Locate the cell with the specified text and output its [x, y] center coordinate. 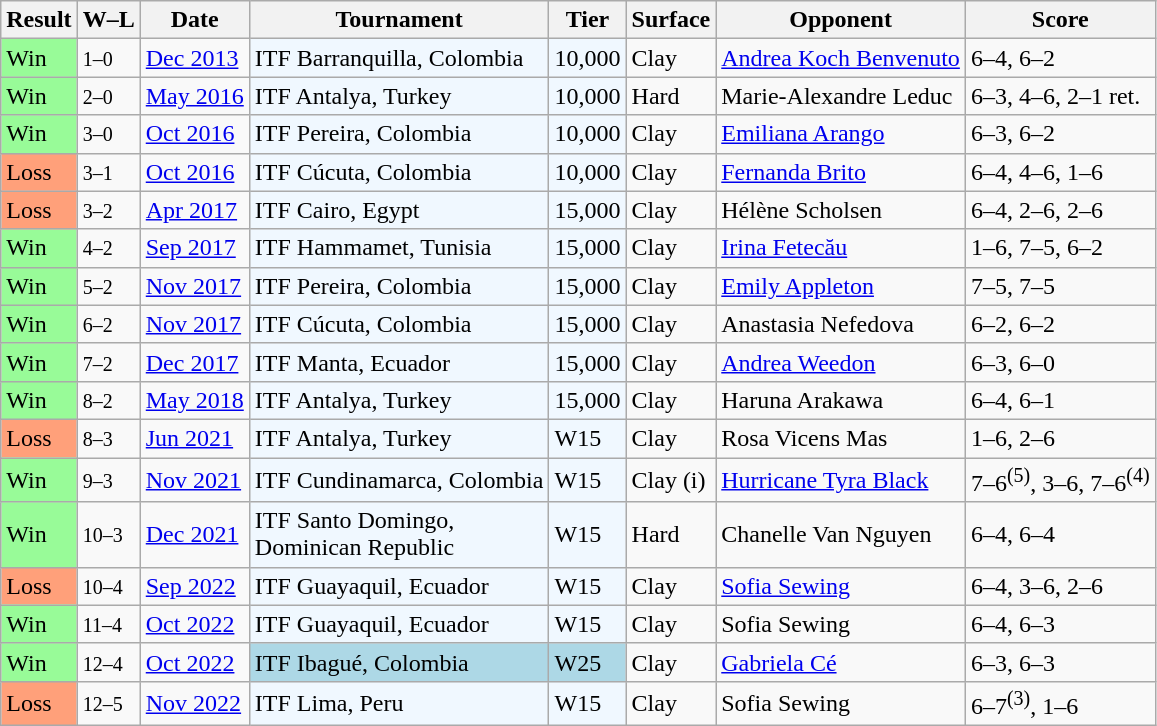
3–0 [108, 134]
10–4 [108, 586]
Gabriela Cé [841, 662]
4–2 [108, 248]
6–4, 6–4 [1060, 534]
W25 [588, 662]
12–5 [108, 704]
1–0 [108, 58]
Dec 2013 [194, 58]
ITF Santo Domingo, Dominican Republic [399, 534]
8–2 [108, 400]
10–3 [108, 534]
6–7(3), 1–6 [1060, 704]
6–3, 6–3 [1060, 662]
6–3, 6–0 [1060, 362]
May 2018 [194, 400]
Sep 2022 [194, 586]
6–2 [108, 324]
7–5, 7–5 [1060, 286]
Hurricane Tyra Black [841, 480]
Tier [588, 20]
6–4, 6–1 [1060, 400]
1–6, 2–6 [1060, 438]
6–4, 6–3 [1060, 624]
ITF Hammamet, Tunisia [399, 248]
5–2 [108, 286]
Rosa Vicens Mas [841, 438]
9–3 [108, 480]
ITF Cairo, Egypt [399, 210]
7–2 [108, 362]
8–3 [108, 438]
Apr 2017 [194, 210]
ITF Cundinamarca, Colombia [399, 480]
Andrea Weedon [841, 362]
Jun 2021 [194, 438]
Date [194, 20]
ITF Barranquilla, Colombia [399, 58]
Dec 2017 [194, 362]
3–2 [108, 210]
6–3, 4–6, 2–1 ret. [1060, 96]
Result [39, 20]
Nov 2021 [194, 480]
6–4, 2–6, 2–6 [1060, 210]
3–1 [108, 172]
11–4 [108, 624]
1–6, 7–5, 6–2 [1060, 248]
ITF Ibagué, Colombia [399, 662]
6–4, 6–2 [1060, 58]
Haruna Arakawa [841, 400]
12–4 [108, 662]
Score [1060, 20]
Tournament [399, 20]
Sep 2017 [194, 248]
6–3, 6–2 [1060, 134]
Fernanda Brito [841, 172]
6–4, 4–6, 1–6 [1060, 172]
Nov 2022 [194, 704]
Emiliana Arango [841, 134]
Andrea Koch Benvenuto [841, 58]
Chanelle Van Nguyen [841, 534]
Opponent [841, 20]
ITF Lima, Peru [399, 704]
Emily Appleton [841, 286]
7–6(5), 3–6, 7–6(4) [1060, 480]
Hélène Scholsen [841, 210]
W–L [108, 20]
Marie-Alexandre Leduc [841, 96]
6–2, 6–2 [1060, 324]
6–4, 3–6, 2–6 [1060, 586]
Clay (i) [671, 480]
Anastasia Nefedova [841, 324]
Dec 2021 [194, 534]
Surface [671, 20]
Irina Fetecău [841, 248]
2–0 [108, 96]
May 2016 [194, 96]
ITF Manta, Ecuador [399, 362]
